Return [x, y] of the center of cell containing provided text 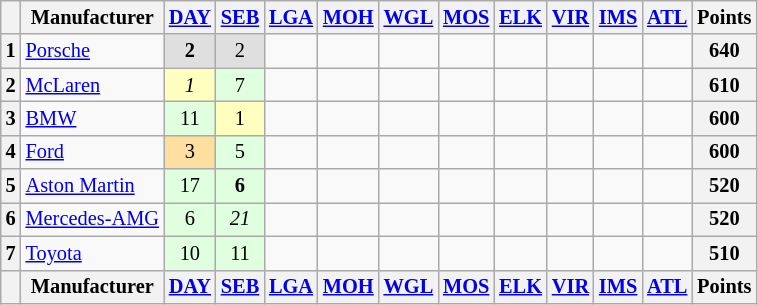
Porsche [92, 51]
Aston Martin [92, 186]
610 [724, 85]
Ford [92, 152]
10 [190, 253]
510 [724, 253]
Mercedes-AMG [92, 219]
McLaren [92, 85]
17 [190, 186]
Toyota [92, 253]
BMW [92, 118]
4 [11, 152]
21 [240, 219]
640 [724, 51]
